Determine the (x, y) coordinate at the center of the cell enclosing the given text.  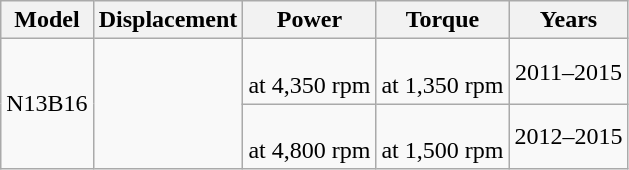
Displacement (168, 20)
Years (568, 20)
Model (47, 20)
at 1,500 rpm (442, 136)
2011–2015 (568, 72)
Power (310, 20)
at 4,800 rpm (310, 136)
Torque (442, 20)
N13B16 (47, 104)
at 4,350 rpm (310, 72)
2012–2015 (568, 136)
at 1,350 rpm (442, 72)
